Pinpoint the cell where the given text exists, returning its (X, Y) midpoint coordinate. 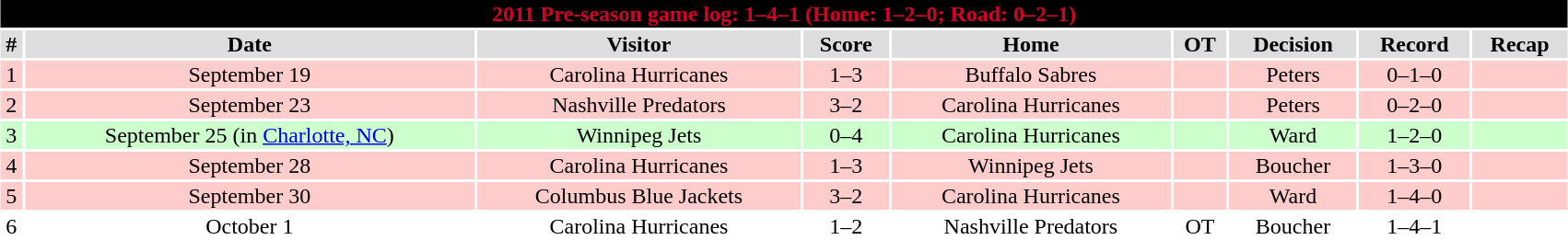
# (11, 44)
0–4 (846, 135)
0–1–0 (1414, 74)
1–4–1 (1414, 226)
Buffalo Sabres (1030, 74)
5 (11, 196)
1–3–0 (1414, 166)
September 19 (250, 74)
2011 Pre-season game log: 1–4–1 (Home: 1–2–0; Road: 0–2–1) (784, 14)
1–2 (846, 226)
September 23 (250, 105)
6 (11, 226)
Recap (1520, 44)
Visitor (639, 44)
September 25 (in Charlotte, NC) (250, 135)
1 (11, 74)
1–4–0 (1414, 196)
September 28 (250, 166)
Date (250, 44)
Record (1414, 44)
2 (11, 105)
4 (11, 166)
October 1 (250, 226)
Columbus Blue Jackets (639, 196)
Home (1030, 44)
1–2–0 (1414, 135)
September 30 (250, 196)
3 (11, 135)
0–2–0 (1414, 105)
Score (846, 44)
Decision (1293, 44)
